Identify which cell holds the provided text, then report its (X, Y) central coordinate. 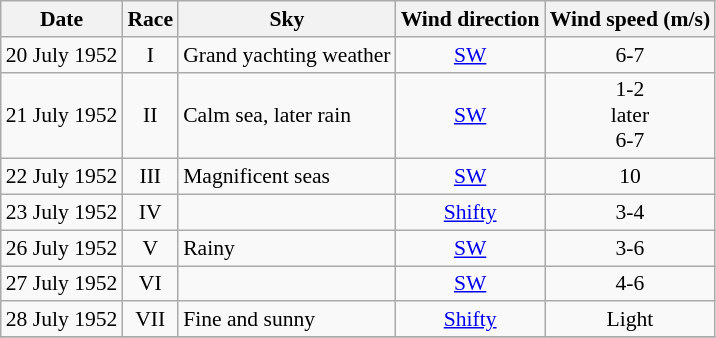
Sky (287, 19)
27 July 1952 (62, 284)
VII (150, 320)
Calm sea, later rain (287, 116)
Wind speed (m/s) (630, 19)
V (150, 248)
II (150, 116)
Grand yachting weather (287, 55)
10 (630, 177)
Magnificent seas (287, 177)
4-6 (630, 284)
Light (630, 320)
III (150, 177)
21 July 1952 (62, 116)
Wind direction (470, 19)
Race (150, 19)
3-6 (630, 248)
1-2later6-7 (630, 116)
28 July 1952 (62, 320)
6-7 (630, 55)
IV (150, 213)
Fine and sunny (287, 320)
23 July 1952 (62, 213)
22 July 1952 (62, 177)
26 July 1952 (62, 248)
3-4 (630, 213)
Date (62, 19)
VI (150, 284)
Rainy (287, 248)
20 July 1952 (62, 55)
I (150, 55)
